Pinpoint the cell where the given text exists, returning its (x, y) midpoint coordinate. 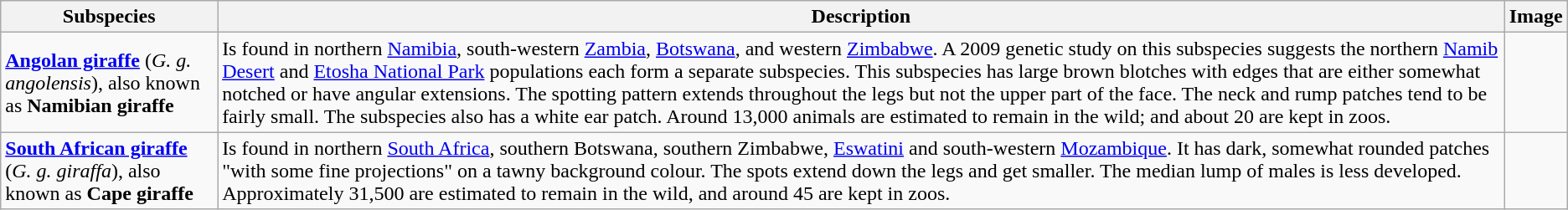
Subspecies (109, 17)
South African giraffe (G. g. giraffa), also known as Cape giraffe (109, 171)
Description (861, 17)
Image (1536, 17)
Angolan giraffe (G. g. angolensis), also known as Namibian giraffe (109, 82)
